Identify which cell holds the provided text, then report its (x, y) central coordinate. 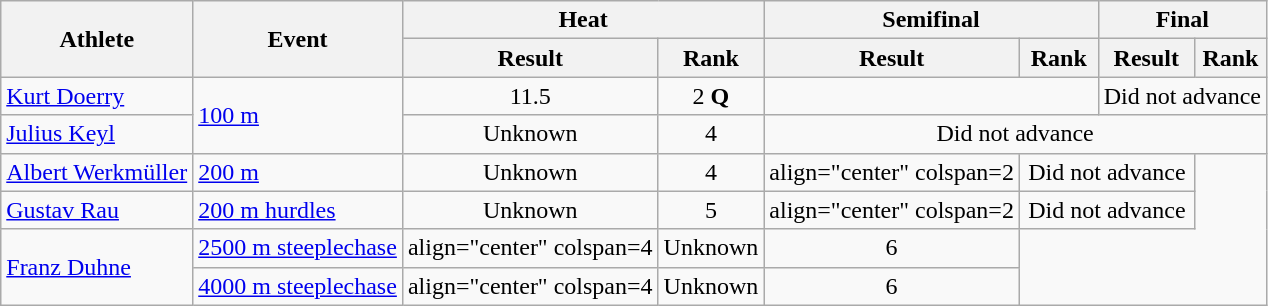
2 Q (711, 96)
Albert Werkmüller (97, 172)
Event (298, 39)
11.5 (530, 96)
Athlete (97, 39)
Final (1182, 20)
4000 m steeplechase (298, 286)
200 m hurdles (298, 210)
Kurt Doerry (97, 96)
Franz Duhne (97, 267)
200 m (298, 172)
Heat (582, 20)
Julius Keyl (97, 134)
100 m (298, 115)
2500 m steeplechase (298, 248)
Gustav Rau (97, 210)
5 (711, 210)
Semifinal (931, 20)
